Find where the given text appears and provide that cell's center as (x, y) coordinate. 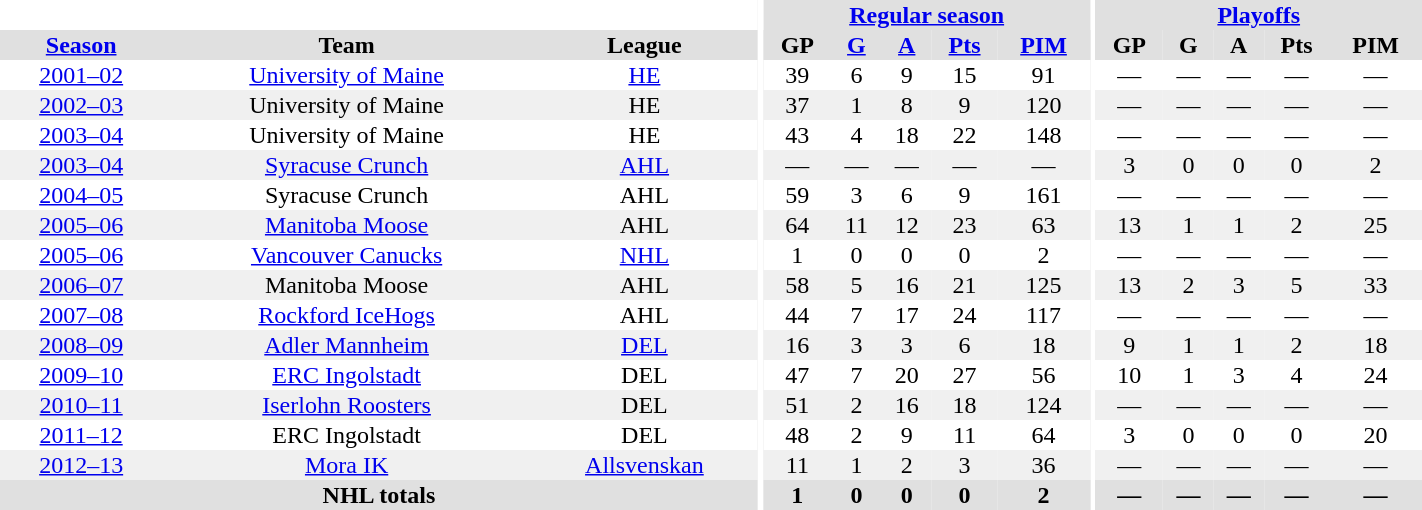
12 (907, 225)
44 (797, 315)
Allsvenskan (644, 465)
22 (964, 135)
21 (964, 285)
2012–13 (81, 465)
117 (1044, 315)
148 (1044, 135)
Playoffs (1258, 15)
2011–12 (81, 435)
15 (964, 75)
27 (964, 375)
37 (797, 105)
36 (1044, 465)
51 (797, 405)
Mora IK (346, 465)
2006–07 (81, 285)
2002–03 (81, 105)
10 (1129, 375)
2008–09 (81, 345)
33 (1376, 285)
58 (797, 285)
124 (1044, 405)
59 (797, 195)
2001–02 (81, 75)
91 (1044, 75)
Regular season (926, 15)
Iserlohn Roosters (346, 405)
17 (907, 315)
56 (1044, 375)
48 (797, 435)
2010–11 (81, 405)
23 (964, 225)
2007–08 (81, 315)
Team (346, 45)
2009–10 (81, 375)
47 (797, 375)
Season (81, 45)
8 (907, 105)
League (644, 45)
NHL totals (379, 495)
25 (1376, 225)
Vancouver Canucks (346, 255)
NHL (644, 255)
125 (1044, 285)
39 (797, 75)
2004–05 (81, 195)
Adler Mannheim (346, 345)
Rockford IceHogs (346, 315)
43 (797, 135)
120 (1044, 105)
161 (1044, 195)
63 (1044, 225)
